Locate the cell with the specified text and output its (x, y) center coordinate. 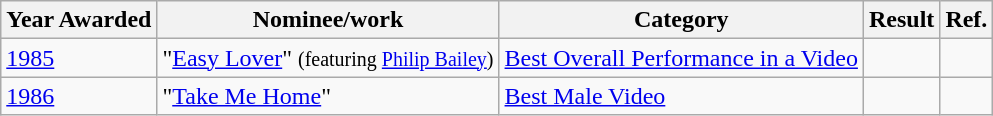
Ref. (966, 20)
Category (681, 20)
Nominee/work (328, 20)
1985 (79, 58)
Best Male Video (681, 96)
1986 (79, 96)
"Take Me Home" (328, 96)
"Easy Lover" (featuring Philip Bailey) (328, 58)
Result (901, 20)
Best Overall Performance in a Video (681, 58)
Year Awarded (79, 20)
